Locate the cell with the specified text and output its [x, y] center coordinate. 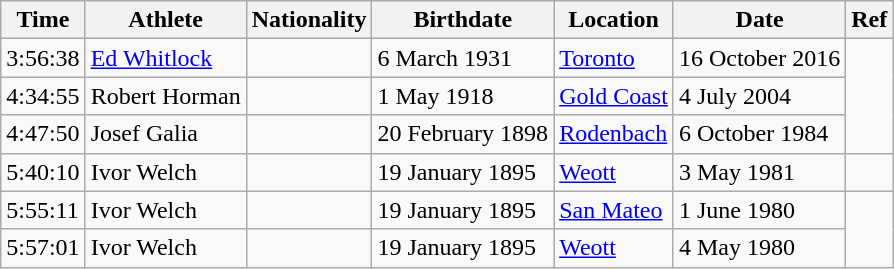
5:55:11 [43, 210]
San Mateo [614, 210]
Ref [870, 20]
Time [43, 20]
Birthdate [463, 20]
6 March 1931 [463, 58]
Josef Galia [166, 134]
16 October 2016 [759, 58]
Rodenbach [614, 134]
Toronto [614, 58]
6 October 1984 [759, 134]
5:57:01 [43, 248]
Robert Horman [166, 96]
Nationality [309, 20]
1 May 1918 [463, 96]
4 July 2004 [759, 96]
Date [759, 20]
Gold Coast [614, 96]
Ed Whitlock [166, 58]
Location [614, 20]
4:34:55 [43, 96]
3:56:38 [43, 58]
20 February 1898 [463, 134]
Athlete [166, 20]
3 May 1981 [759, 172]
5:40:10 [43, 172]
4 May 1980 [759, 248]
1 June 1980 [759, 210]
4:47:50 [43, 134]
